Find where the given text appears and provide that cell's center as (x, y) coordinate. 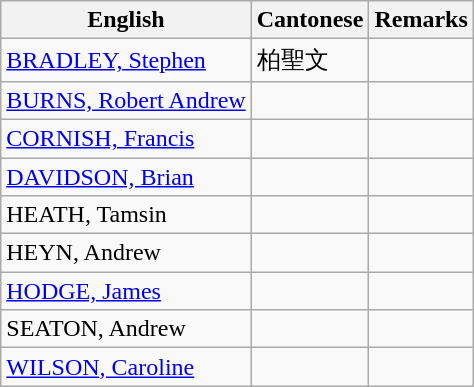
柏聖文 (310, 60)
BRADLEY, Stephen (126, 60)
BURNS, Robert Andrew (126, 100)
DAVIDSON, Brian (126, 177)
HEYN, Andrew (126, 253)
HEATH, Tamsin (126, 215)
English (126, 20)
Remarks (421, 20)
Cantonese (310, 20)
CORNISH, Francis (126, 138)
WILSON, Caroline (126, 367)
SEATON, Andrew (126, 329)
HODGE, James (126, 291)
